Return (X, Y) of the center of cell containing provided text 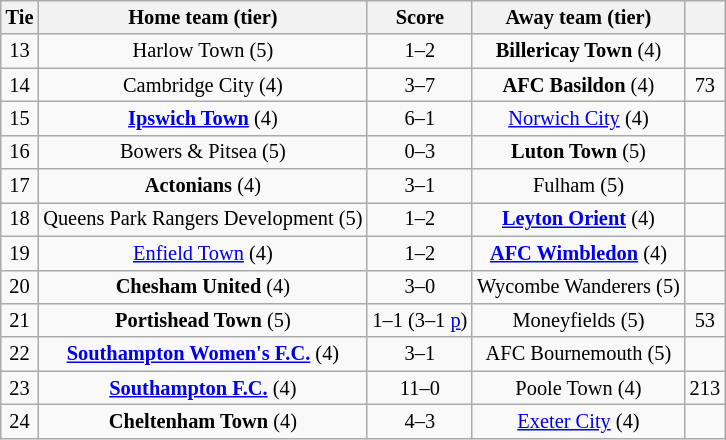
22 (20, 354)
Portishead Town (5) (202, 320)
Wycombe Wanderers (5) (578, 287)
24 (20, 421)
Exeter City (4) (578, 421)
Bowers & Pitsea (5) (202, 152)
3–7 (420, 85)
Score (420, 17)
Poole Town (4) (578, 388)
4–3 (420, 421)
0–3 (420, 152)
AFC Wimbledon (4) (578, 253)
6–1 (420, 118)
Southampton F.C. (4) (202, 388)
Harlow Town (5) (202, 51)
19 (20, 253)
Cheltenham Town (4) (202, 421)
Norwich City (4) (578, 118)
18 (20, 219)
Chesham United (4) (202, 287)
16 (20, 152)
21 (20, 320)
73 (705, 85)
Leyton Orient (4) (578, 219)
23 (20, 388)
15 (20, 118)
14 (20, 85)
17 (20, 186)
20 (20, 287)
Fulham (5) (578, 186)
Actonians (4) (202, 186)
Tie (20, 17)
1–1 (3–1 p) (420, 320)
AFC Bournemouth (5) (578, 354)
Enfield Town (4) (202, 253)
Billericay Town (4) (578, 51)
Luton Town (5) (578, 152)
3–0 (420, 287)
Away team (tier) (578, 17)
11–0 (420, 388)
Southampton Women's F.C. (4) (202, 354)
Ipswich Town (4) (202, 118)
213 (705, 388)
Home team (tier) (202, 17)
Cambridge City (4) (202, 85)
AFC Basildon (4) (578, 85)
53 (705, 320)
Moneyfields (5) (578, 320)
13 (20, 51)
Queens Park Rangers Development (5) (202, 219)
